Pinpoint the cell where the given text exists, returning its [X, Y] midpoint coordinate. 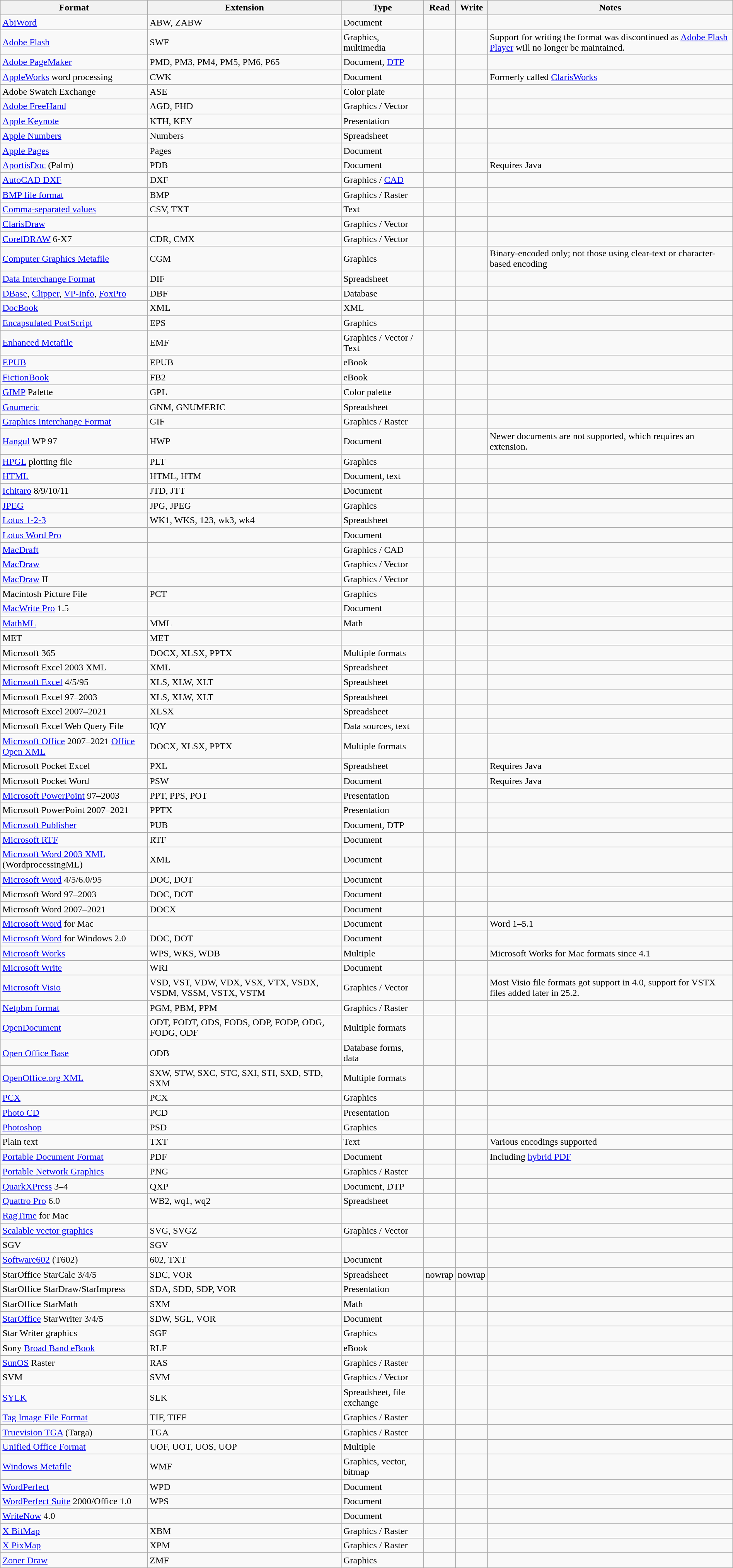
StarOffice StarMath [74, 1304]
ODB [244, 1053]
PDB [244, 165]
SXW, STW, SXC, STC, SXI, STI, SXD, STD, SXM [244, 1078]
TXT [244, 1142]
Microsoft Word 97–2003 [74, 894]
Plain text [74, 1142]
Database [382, 293]
OpenDocument [74, 1028]
Write [472, 8]
Microsoft Visio [74, 988]
WPD [244, 1486]
Format [74, 8]
RagTime for Mac [74, 1215]
Lotus 1-2-3 [74, 520]
ABW, ZABW [244, 22]
BMP file format [74, 194]
Adobe Swatch Exchange [74, 92]
MacWrite Pro 1.5 [74, 608]
SVG, SVGZ [244, 1231]
Graphics, multimedia [382, 43]
BMP [244, 194]
Microsoft Office 2007–2021 Office Open XML [74, 746]
Quattro Pro 6.0 [74, 1201]
Netpbm format [74, 1008]
DOCX [244, 909]
Adobe FreeHand [74, 106]
HWP [244, 441]
Color palette [382, 392]
StarOffice StarWriter 3/4/5 [74, 1319]
SDA, SDD, SDP, VOR [244, 1289]
SLK [244, 1397]
Apple Pages [74, 150]
PCD [244, 1113]
GPL [244, 392]
PSD [244, 1127]
Extension [244, 8]
DIF [244, 279]
Truevision TGA (Targa) [74, 1432]
OpenOffice.org XML [74, 1078]
Hangul WP 97 [74, 441]
PDF [244, 1157]
MathML [74, 623]
Star Writer graphics [74, 1333]
Color plate [382, 92]
MacDraft [74, 550]
Various encodings supported [610, 1142]
Sony Broad Band eBook [74, 1348]
SYLK [74, 1397]
Microsoft Pocket Word [74, 781]
Newer documents are not supported, which requires an extension. [610, 441]
Microsoft 365 [74, 653]
Unified Office Format [74, 1447]
FB2 [244, 377]
CGM [244, 259]
Windows Metafile [74, 1467]
Spreadsheet, file exchange [382, 1397]
Adobe PageMaker [74, 62]
Ichitaro 8/9/10/11 [74, 491]
WPS, WKS, WDB [244, 953]
SDC, VOR [244, 1275]
RLF [244, 1348]
IQY [244, 726]
DocBook [74, 308]
X BitMap [74, 1531]
Microsoft Excel 4/5/95 [74, 682]
XLSX [244, 712]
HTML [74, 476]
Notes [610, 8]
FictionBook [74, 377]
RAS [244, 1363]
Data Interchange Format [74, 279]
XPM [244, 1546]
QuarkXPress 3–4 [74, 1186]
Lotus Word Pro [74, 535]
Gnumeric [74, 407]
Encapsulated PostScript [74, 323]
Microsoft Word for Mac [74, 924]
MML [244, 623]
Formerly called ClarisWorks [610, 77]
PNG [244, 1171]
PMD, PM3, PM4, PM5, PM6, P65 [244, 62]
MacDraw II [74, 579]
ClarisDraw [74, 224]
JPG, JPEG [244, 506]
StarOffice StarCalc 3/4/5 [74, 1275]
AutoCAD DXF [74, 180]
WPS [244, 1502]
JTD, JTT [244, 491]
SWF [244, 43]
Microsoft Publisher [74, 825]
WordPerfect [74, 1486]
Pages [244, 150]
WordPerfect Suite 2000/Office 1.0 [74, 1502]
Zoner Draw [74, 1560]
Binary-encoded only; not those using clear-text or character-based encoding [610, 259]
Computer Graphics Metafile [74, 259]
TGA [244, 1432]
CDR, CMX [244, 239]
Type [382, 8]
Microsoft Excel 2007–2021 [74, 712]
HTML, HTM [244, 476]
ODT, FODT, ODS, FODS, ODP, FODP, ODG, FODG, ODF [244, 1028]
EMF [244, 343]
TIF, TIFF [244, 1417]
Document, text [382, 476]
Microsoft Word 2003 XML (WordprocessingML) [74, 860]
Scalable vector graphics [74, 1231]
Most Visio file formats got support in 4.0, support for VSTX files added later in 25.2. [610, 988]
SunOS Raster [74, 1363]
Support for writing the format was discontinued as Adobe Flash Player will no longer be maintained. [610, 43]
PSW [244, 781]
Macintosh Picture File [74, 594]
ASE [244, 92]
WriteNow 4.0 [74, 1516]
Enhanced Metafile [74, 343]
CWK [244, 77]
WMF [244, 1467]
DBase, Clipper, VP-Info, FoxPro [74, 293]
Photoshop [74, 1127]
Microsoft PowerPoint 2007–2021 [74, 810]
X PixMap [74, 1546]
RTF [244, 840]
Read [439, 8]
Photo CD [74, 1113]
SXM [244, 1304]
Microsoft Excel 2003 XML [74, 667]
Microsoft Works [74, 953]
Apple Keynote [74, 121]
PPTX [244, 810]
PGM, PBM, PPM [244, 1008]
VSD, VST, VDW, VDX, VSX, VTX, VSDX, VSDM, VSSM, VSTX, VSTM [244, 988]
Apple Numbers [74, 136]
Microsoft Pocket Excel [74, 766]
Microsoft Write [74, 968]
Numbers [244, 136]
AbiWord [74, 22]
WRI [244, 968]
HPGL plotting file [74, 461]
GIF [244, 421]
AGD, FHD [244, 106]
UOF, UOT, UOS, UOP [244, 1447]
Microsoft PowerPoint 97–2003 [74, 796]
WK1, WKS, 123, wk3, wk4 [244, 520]
WB2, wq1, wq2 [244, 1201]
Tag Image File Format [74, 1417]
PUB [244, 825]
Microsoft Word 4/5/6.0/95 [74, 879]
KTH, KEY [244, 121]
Microsoft RTF [74, 840]
Microsoft Word for Windows 2.0 [74, 938]
Graphics Interchange Format [74, 421]
MacDraw [74, 564]
GNM, GNUMERIC [244, 407]
AportisDoc (Palm) [74, 165]
AppleWorks word processing [74, 77]
Graphics, vector, bitmap [382, 1467]
Microsoft Excel Web Query File [74, 726]
PCT [244, 594]
ZMF [244, 1560]
Open Office Base [74, 1053]
Microsoft Excel 97–2003 [74, 697]
PXL [244, 766]
DBF [244, 293]
JPEG [74, 506]
Including hybrid PDF [610, 1157]
602, TXT [244, 1260]
PPT, PPS, POT [244, 796]
CorelDRAW 6-X7 [74, 239]
Portable Document Format [74, 1157]
Adobe Flash [74, 43]
EPS [244, 323]
CSV, TXT [244, 210]
Microsoft Works for Mac formats since 4.1 [610, 953]
QXP [244, 1186]
XBM [244, 1531]
SDW, SGL, VOR [244, 1319]
Data sources, text [382, 726]
DXF [244, 180]
Microsoft Word 2007–2021 [74, 909]
Comma-separated values [74, 210]
Graphics / Vector / Text [382, 343]
Software602 (T602) [74, 1260]
PLT [244, 461]
Word 1–5.1 [610, 924]
GIMP Palette [74, 392]
StarOffice StarDraw/StarImpress [74, 1289]
Portable Network Graphics [74, 1171]
SGF [244, 1333]
Database forms, data [382, 1053]
